Return [x, y] of the center of cell containing provided text 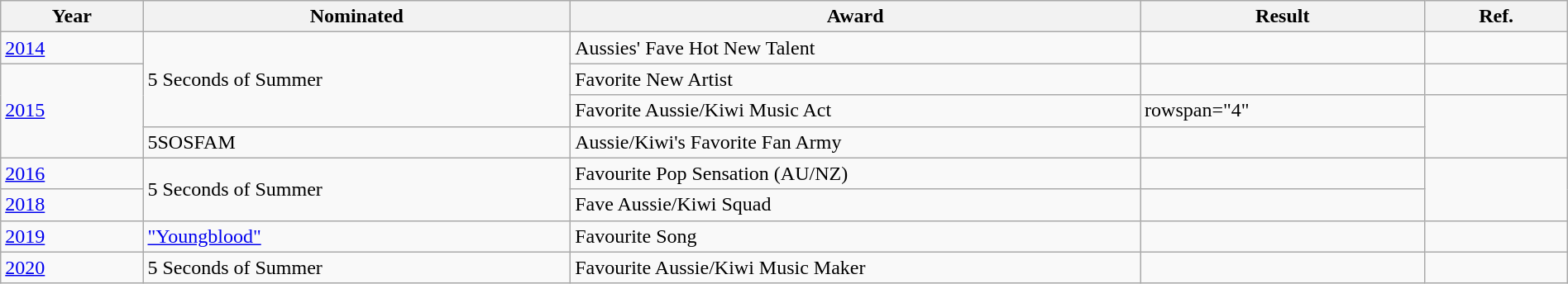
Aussies' Fave Hot New Talent [855, 48]
Favorite Aussie/Kiwi Music Act [855, 111]
Award [855, 17]
5SOSFAM [357, 142]
2018 [72, 205]
2020 [72, 267]
Ref. [1496, 17]
Aussie/Kiwi's Favorite Fan Army [855, 142]
rowspan="4" [1283, 111]
Result [1283, 17]
Favorite New Artist [855, 79]
Favourite Song [855, 236]
Fave Aussie/Kiwi Squad [855, 205]
2015 [72, 111]
2016 [72, 173]
Favourite Aussie/Kiwi Music Maker [855, 267]
"Youngblood" [357, 236]
2019 [72, 236]
2014 [72, 48]
Favourite Pop Sensation (AU/NZ) [855, 173]
Nominated [357, 17]
Year [72, 17]
